Extract the [x, y] coordinate from the center of the cell holding the provided text.  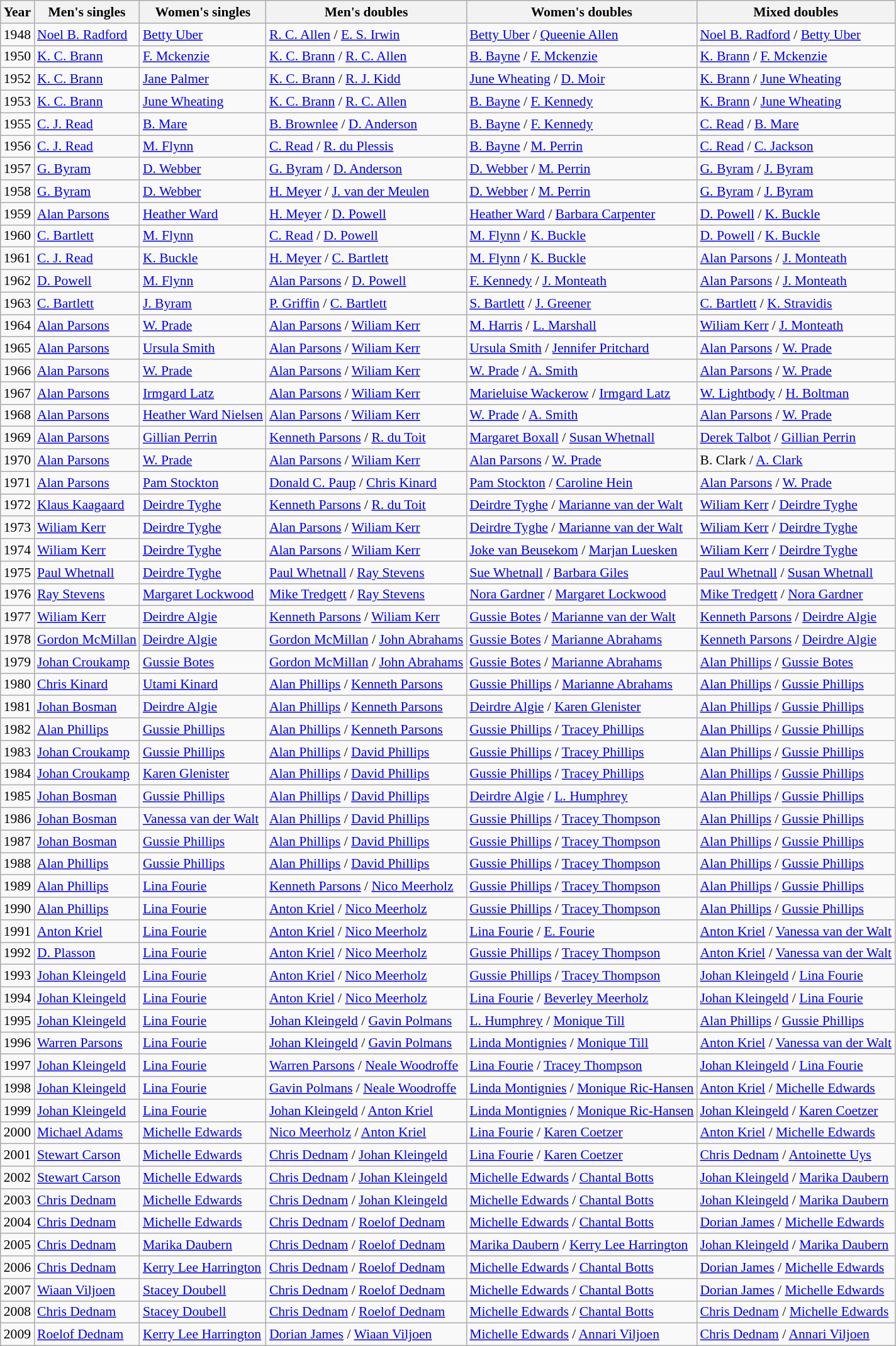
1989 [18, 887]
1960 [18, 236]
1959 [18, 214]
Chris Dednam / Michelle Edwards [795, 1312]
1984 [18, 774]
Mike Tredgett / Ray Stevens [366, 595]
Michael Adams [87, 1133]
K. Buckle [203, 259]
Gavin Polmans / Neale Woodroffe [366, 1088]
C. Read / D. Powell [366, 236]
Lina Fourie / Tracey Thompson [581, 1066]
P. Griffin / C. Bartlett [366, 303]
1980 [18, 685]
Paul Whetnall / Susan Whetnall [795, 573]
June Wheating [203, 102]
Roelof Dednam [87, 1335]
C. Read / C. Jackson [795, 147]
1969 [18, 438]
Wiaan Viljoen [87, 1290]
Women's doubles [581, 12]
D. Plasson [87, 953]
2004 [18, 1223]
Ursula Smith [203, 349]
1991 [18, 931]
Alan Phillips / Gussie Botes [795, 662]
Men's singles [87, 12]
1956 [18, 147]
2000 [18, 1133]
Nora Gardner / Margaret Lockwood [581, 595]
2007 [18, 1290]
Betty Uber / Queenie Allen [581, 35]
June Wheating / D. Moir [581, 79]
1962 [18, 281]
Paul Whetnall / Ray Stevens [366, 573]
Sue Whetnall / Barbara Giles [581, 573]
Margaret Lockwood [203, 595]
Klaus Kaagaard [87, 505]
2005 [18, 1245]
Irmgard Latz [203, 393]
2002 [18, 1178]
B. Mare [203, 124]
Heather Ward Nielsen [203, 415]
M. Harris / L. Marshall [581, 326]
F. Mckenzie [203, 57]
Gussie Botes / Marianne van der Walt [581, 617]
Chris Dednam / Annari Viljoen [795, 1335]
K. C. Brann / R. J. Kidd [366, 79]
Kenneth Parsons / Nico Meerholz [366, 887]
1950 [18, 57]
1973 [18, 528]
1971 [18, 483]
1993 [18, 976]
Nico Meerholz / Anton Kriel [366, 1133]
Derek Talbot / Gillian Perrin [795, 438]
Vanessa van der Walt [203, 819]
1992 [18, 953]
C. Read / R. du Plessis [366, 147]
B. Clark / A. Clark [795, 461]
1963 [18, 303]
Lina Fourie / Beverley Meerholz [581, 999]
1968 [18, 415]
Gussie Phillips / Marianne Abrahams [581, 685]
1998 [18, 1088]
J. Byram [203, 303]
H. Meyer / C. Bartlett [366, 259]
1965 [18, 349]
1988 [18, 864]
Karen Glenister [203, 774]
Lina Fourie / E. Fourie [581, 931]
1948 [18, 35]
Noel B. Radford / Betty Uber [795, 35]
B. Bayne / M. Perrin [581, 147]
2003 [18, 1200]
F. Kennedy / J. Monteath [581, 281]
2001 [18, 1155]
Betty Uber [203, 35]
1957 [18, 169]
Marika Daubern [203, 1245]
Dorian James / Wiaan Viljoen [366, 1335]
1955 [18, 124]
Joke van Beusekom / Marjan Luesken [581, 550]
Heather Ward / Barbara Carpenter [581, 214]
1972 [18, 505]
H. Meyer / D. Powell [366, 214]
Noel B. Radford [87, 35]
L. Humphrey / Monique Till [581, 1021]
1976 [18, 595]
H. Meyer / J. van der Meulen [366, 191]
R. C. Allen / E. S. Irwin [366, 35]
Utami Kinard [203, 685]
Women's singles [203, 12]
Alan Parsons / D. Powell [366, 281]
1967 [18, 393]
Michelle Edwards / Annari Viljoen [581, 1335]
1986 [18, 819]
C. Read / B. Mare [795, 124]
Pam Stockton / Caroline Hein [581, 483]
B. Bayne / F. Mckenzie [581, 57]
1999 [18, 1111]
Year [18, 12]
Margaret Boxall / Susan Whetnall [581, 438]
1961 [18, 259]
C. Bartlett / K. Stravidis [795, 303]
Donald C. Paup / Chris Kinard [366, 483]
2009 [18, 1335]
Deirdre Algie / L. Humphrey [581, 797]
Ray Stevens [87, 595]
Warren Parsons / Neale Woodroffe [366, 1066]
B. Brownlee / D. Anderson [366, 124]
Men's doubles [366, 12]
1958 [18, 191]
Heather Ward [203, 214]
Marieluise Wackerow / Irmgard Latz [581, 393]
Chris Dednam / Antoinette Uys [795, 1155]
Gussie Botes [203, 662]
Wiliam Kerr / J. Monteath [795, 326]
1997 [18, 1066]
1995 [18, 1021]
D. Powell [87, 281]
W. Lightbody / H. Boltman [795, 393]
Mike Tredgett / Nora Gardner [795, 595]
1982 [18, 729]
1952 [18, 79]
Linda Montignies / Monique Till [581, 1043]
1974 [18, 550]
1977 [18, 617]
1996 [18, 1043]
Warren Parsons [87, 1043]
Johan Kleingeld / Anton Kriel [366, 1111]
1981 [18, 707]
G. Byram / D. Anderson [366, 169]
1985 [18, 797]
Marika Daubern / Kerry Lee Harrington [581, 1245]
1978 [18, 640]
Mixed doubles [795, 12]
2008 [18, 1312]
Gillian Perrin [203, 438]
Ursula Smith / Jennifer Pritchard [581, 349]
1964 [18, 326]
1990 [18, 909]
1987 [18, 841]
1983 [18, 752]
1966 [18, 371]
Jane Palmer [203, 79]
Anton Kriel [87, 931]
1979 [18, 662]
S. Bartlett / J. Greener [581, 303]
Kenneth Parsons / Wiliam Kerr [366, 617]
Deirdre Algie / Karen Glenister [581, 707]
1970 [18, 461]
Paul Whetnall [87, 573]
Chris Kinard [87, 685]
Johan Kleingeld / Karen Coetzer [795, 1111]
Pam Stockton [203, 483]
Gordon McMillan [87, 640]
1975 [18, 573]
K. Brann / F. Mckenzie [795, 57]
2006 [18, 1267]
1994 [18, 999]
1953 [18, 102]
